Identify which cell holds the provided text, then report its (x, y) central coordinate. 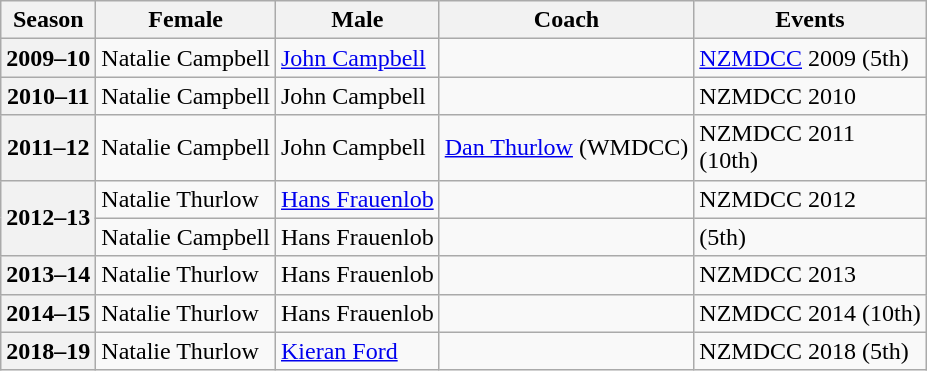
NZMDCC 2010 (810, 96)
NZMDCC 2018 (5th) (810, 351)
(5th) (810, 237)
NZMDCC 2013 (810, 275)
2012–13 (48, 218)
Events (810, 20)
2018–19 (48, 351)
2010–11 (48, 96)
NZMDCC 2012 (810, 199)
Season (48, 20)
NZMDCC 2014 (10th) (810, 313)
Male (357, 20)
Kieran Ford (357, 351)
2013–14 (48, 275)
Female (186, 20)
2009–10 (48, 58)
2011–12 (48, 148)
Dan Thurlow (WMDCC) (566, 148)
NZMDCC 2009 (5th) (810, 58)
2014–15 (48, 313)
Coach (566, 20)
NZMDCC 2011 (10th) (810, 148)
